Capture the cell that displays the provided text and extract its (X, Y) central coordinate. 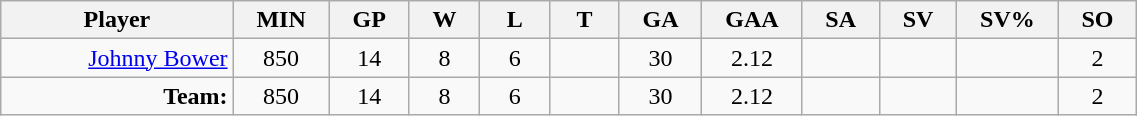
SA (840, 20)
SO (1098, 20)
SV% (1008, 20)
GA (660, 20)
GP (369, 20)
Johnny Bower (117, 58)
W (444, 20)
T (585, 20)
Player (117, 20)
SV (918, 20)
GAA (752, 20)
L (515, 20)
Team: (117, 96)
MIN (281, 20)
